Identify which cell holds the provided text, then report its [x, y] central coordinate. 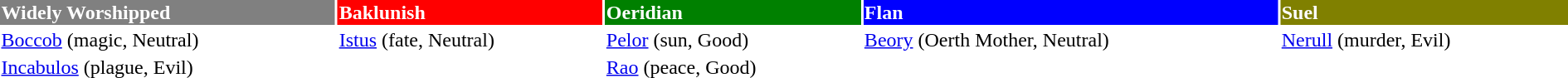
Widely Worshipped [168, 12]
Beory (Oerth Mother, Neutral) [1070, 40]
Suel [1424, 12]
Istus (fate, Neutral) [470, 40]
Nerull (murder, Evil) [1424, 40]
Baklunish [470, 12]
Oeridian [733, 12]
Boccob (magic, Neutral) [168, 40]
Flan [1070, 12]
Pelor (sun, Good) [733, 40]
